Output the (X, Y) coordinate of the center of the cell containing the given text.  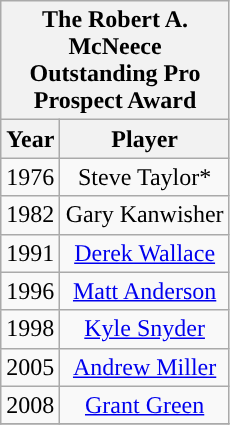
Derek Wallace (144, 253)
2008 (30, 405)
Year (30, 139)
Gary Kanwisher (144, 215)
1998 (30, 329)
2005 (30, 367)
Andrew Miller (144, 367)
Matt Anderson (144, 291)
Player (144, 139)
1991 (30, 253)
1982 (30, 215)
1976 (30, 177)
1996 (30, 291)
Grant Green (144, 405)
Steve Taylor* (144, 177)
The Robert A. McNeece Outstanding Pro Prospect Award (116, 60)
Kyle Snyder (144, 329)
